Output the (x, y) coordinate of the center of the cell containing the given text.  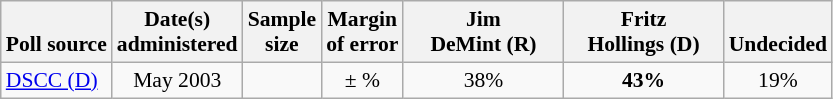
19% (778, 80)
Poll source (56, 32)
Marginof error (362, 32)
May 2003 (178, 80)
Undecided (778, 32)
± % (362, 80)
DSCC (D) (56, 80)
JimDeMint (R) (483, 32)
38% (483, 80)
43% (644, 80)
Date(s)administered (178, 32)
Samplesize (282, 32)
FritzHollings (D) (644, 32)
